From the cell containing the given text, extract its center point as [x, y] coordinate. 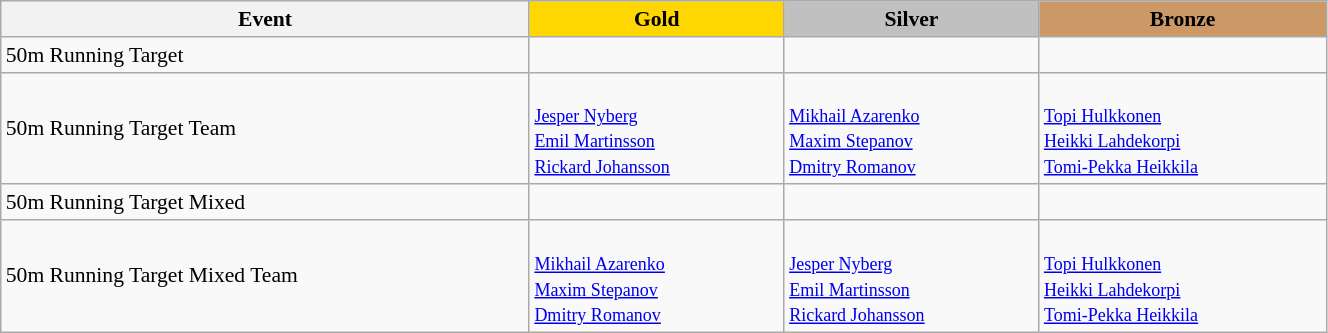
Event [266, 19]
Silver [912, 19]
Bronze [1183, 19]
50m Running Target Team [266, 128]
50m Running Target Mixed [266, 203]
50m Running Target [266, 55]
Gold [656, 19]
50m Running Target Mixed Team [266, 276]
